Provide the [x, y] coordinate of the cell's center where the given text is located.  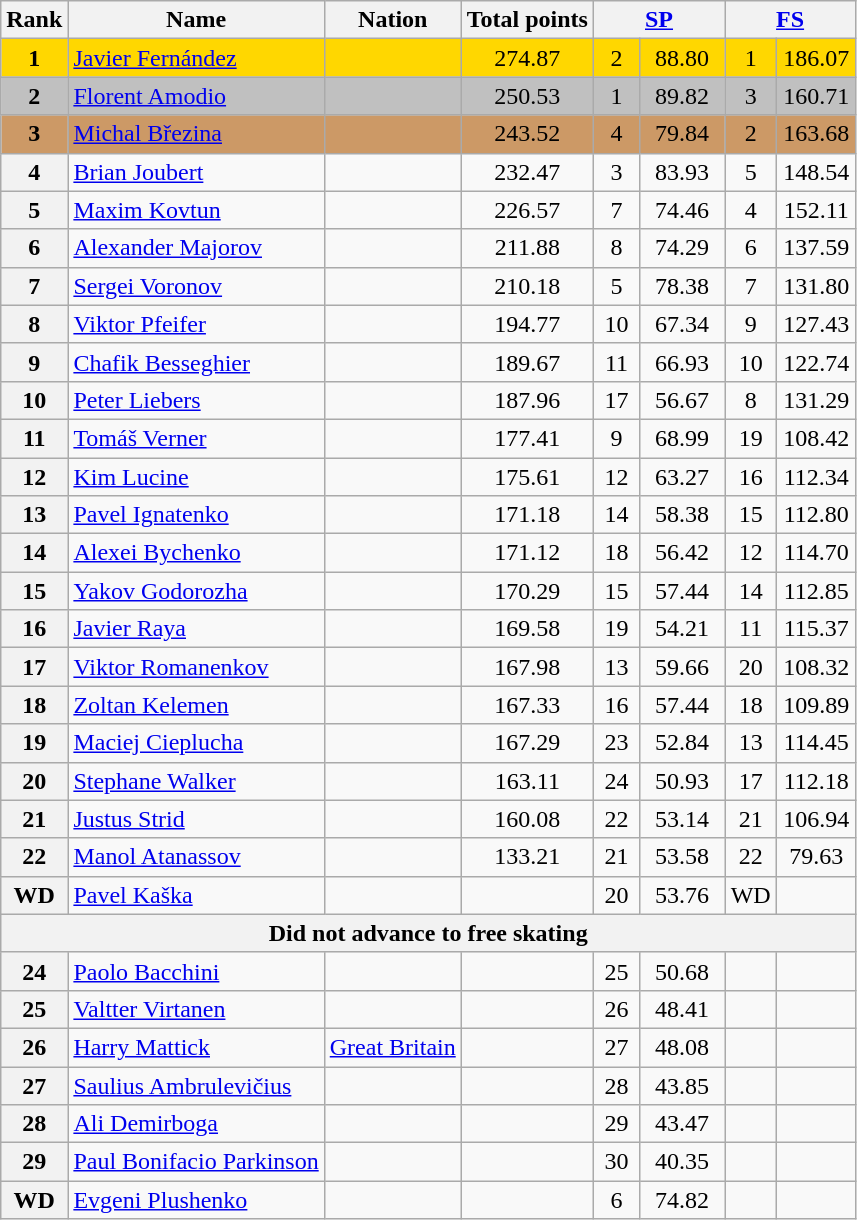
83.93 [682, 172]
189.67 [527, 362]
30 [616, 1162]
53.58 [682, 857]
112.34 [816, 477]
Paul Bonifacio Parkinson [196, 1162]
137.59 [816, 248]
Sergei Voronov [196, 286]
210.18 [527, 286]
250.53 [527, 96]
48.08 [682, 1047]
211.88 [527, 248]
Viktor Romanenkov [196, 667]
112.80 [816, 515]
Stephane Walker [196, 781]
74.29 [682, 248]
Peter Liebers [196, 400]
177.41 [527, 438]
109.89 [816, 705]
53.76 [682, 895]
Pavel Ignatenko [196, 515]
Florent Amodio [196, 96]
56.42 [682, 553]
Name [196, 20]
186.07 [816, 58]
Tomáš Verner [196, 438]
112.18 [816, 781]
Justus Strid [196, 819]
43.85 [682, 1085]
88.80 [682, 58]
163.11 [527, 781]
63.27 [682, 477]
131.80 [816, 286]
Brian Joubert [196, 172]
50.93 [682, 781]
52.84 [682, 743]
Great Britain [392, 1047]
170.29 [527, 591]
167.98 [527, 667]
23 [616, 743]
68.99 [682, 438]
167.33 [527, 705]
48.41 [682, 1009]
226.57 [527, 210]
40.35 [682, 1162]
Yakov Godorozha [196, 591]
Alexei Bychenko [196, 553]
Pavel Kaška [196, 895]
131.29 [816, 400]
Paolo Bacchini [196, 971]
74.46 [682, 210]
43.47 [682, 1124]
Michal Březina [196, 134]
79.84 [682, 134]
167.29 [527, 743]
148.54 [816, 172]
Evgeni Plushenko [196, 1200]
175.61 [527, 477]
50.68 [682, 971]
152.11 [816, 210]
171.18 [527, 515]
169.58 [527, 629]
Alexander Majorov [196, 248]
160.08 [527, 819]
Manol Atanassov [196, 857]
59.66 [682, 667]
114.70 [816, 553]
187.96 [527, 400]
243.52 [527, 134]
Rank [34, 20]
Kim Lucine [196, 477]
122.74 [816, 362]
Javier Fernández [196, 58]
Harry Mattick [196, 1047]
Maxim Kovtun [196, 210]
Saulius Ambrulevičius [196, 1085]
66.93 [682, 362]
Viktor Pfeifer [196, 324]
108.32 [816, 667]
133.21 [527, 857]
274.87 [527, 58]
67.34 [682, 324]
Valtter Virtanen [196, 1009]
171.12 [527, 553]
112.85 [816, 591]
53.14 [682, 819]
194.77 [527, 324]
74.82 [682, 1200]
127.43 [816, 324]
79.63 [816, 857]
160.71 [816, 96]
108.42 [816, 438]
89.82 [682, 96]
Zoltan Kelemen [196, 705]
Nation [392, 20]
163.68 [816, 134]
56.67 [682, 400]
Did not advance to free skating [428, 933]
115.37 [816, 629]
232.47 [527, 172]
FS [790, 20]
Ali Demirboga [196, 1124]
Maciej Cieplucha [196, 743]
54.21 [682, 629]
SP [658, 20]
Total points [527, 20]
Javier Raya [196, 629]
58.38 [682, 515]
106.94 [816, 819]
114.45 [816, 743]
Chafik Besseghier [196, 362]
78.38 [682, 286]
